From the cell containing the given text, extract its center point as (X, Y) coordinate. 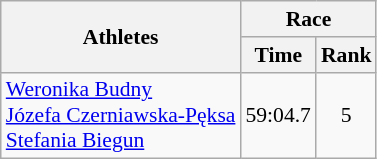
5 (346, 116)
Weronika BudnyJózefa Czerniawska-PęksaStefania Biegun (121, 116)
Athletes (121, 36)
Time (278, 55)
59:04.7 (278, 116)
Rank (346, 55)
Race (308, 19)
